Detect which cell encompasses the target text, then output its [x, y] center coordinate. 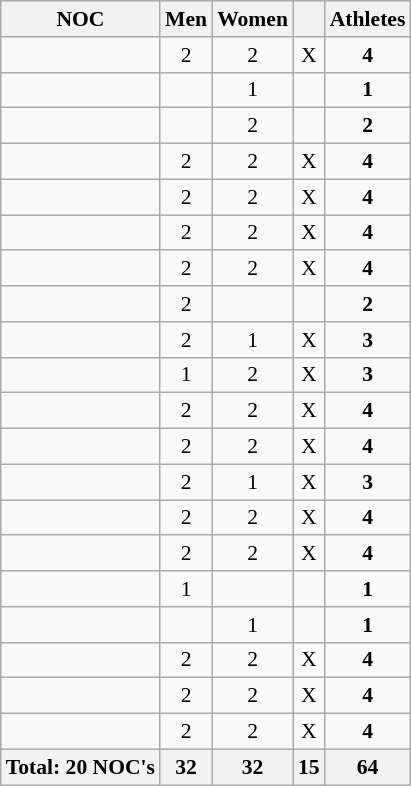
Men [186, 19]
Total: 20 NOC's [80, 767]
Women [252, 19]
NOC [80, 19]
Athletes [368, 19]
64 [368, 767]
15 [309, 767]
